Locate the cell with the specified text and output its (X, Y) center coordinate. 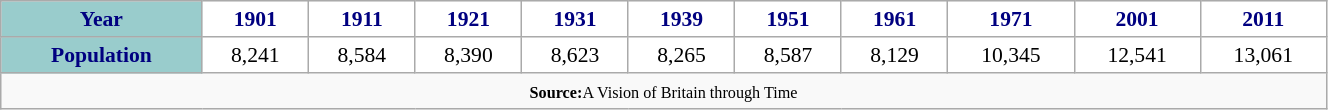
10,345 (1011, 55)
1971 (1011, 19)
Year (102, 19)
2001 (1137, 19)
1921 (468, 19)
13,061 (1263, 55)
1939 (682, 19)
1911 (362, 19)
8,587 (788, 55)
1931 (576, 19)
1961 (894, 19)
Source:A Vision of Britain through Time (664, 92)
1901 (256, 19)
2011 (1263, 19)
8,623 (576, 55)
8,265 (682, 55)
8,241 (256, 55)
1951 (788, 19)
8,129 (894, 55)
8,584 (362, 55)
Population (102, 55)
12,541 (1137, 55)
8,390 (468, 55)
